For the text-containing cell, return its midpoint in (x, y) coordinate format. 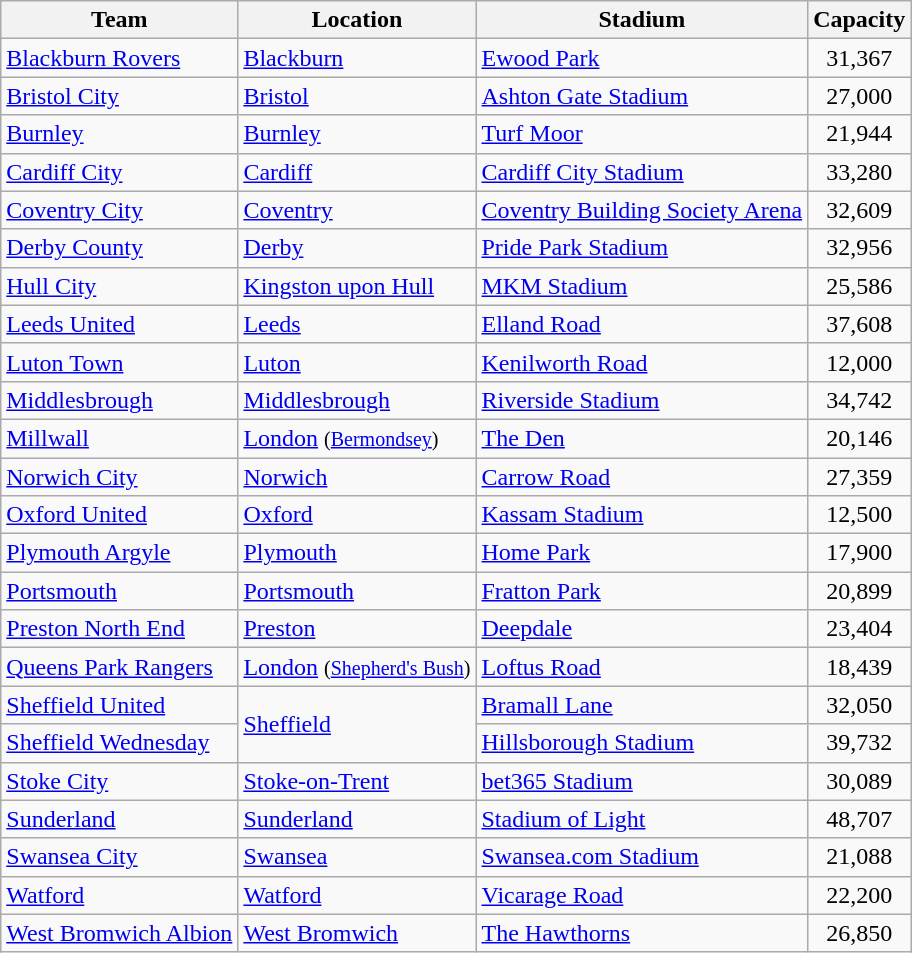
32,609 (860, 210)
Carrow Road (642, 477)
Loftus Road (642, 667)
37,608 (860, 324)
Millwall (120, 438)
West Bromwich (357, 933)
Deepdale (642, 629)
Hull City (120, 286)
34,742 (860, 400)
Capacity (860, 20)
Queens Park Rangers (120, 667)
12,000 (860, 362)
Sheffield Wednesday (120, 743)
Leeds United (120, 324)
Derby (357, 248)
39,732 (860, 743)
The Den (642, 438)
Preston (357, 629)
31,367 (860, 58)
The Hawthorns (642, 933)
Blackburn Rovers (120, 58)
Location (357, 20)
Coventry Building Society Arena (642, 210)
21,088 (860, 857)
Kassam Stadium (642, 515)
Hillsborough Stadium (642, 743)
West Bromwich Albion (120, 933)
Kenilworth Road (642, 362)
Luton (357, 362)
12,500 (860, 515)
Turf Moor (642, 134)
Bristol City (120, 96)
32,956 (860, 248)
17,900 (860, 553)
Plymouth Argyle (120, 553)
Norwich City (120, 477)
26,850 (860, 933)
Oxford (357, 515)
Cardiff City (120, 172)
Fratton Park (642, 591)
Blackburn (357, 58)
27,359 (860, 477)
22,200 (860, 895)
Riverside Stadium (642, 400)
London (Shepherd's Bush) (357, 667)
London (Bermondsey) (357, 438)
Swansea.com Stadium (642, 857)
Cardiff City Stadium (642, 172)
Kingston upon Hull (357, 286)
18,439 (860, 667)
Preston North End (120, 629)
Cardiff (357, 172)
20,146 (860, 438)
Ashton Gate Stadium (642, 96)
Stadium of Light (642, 819)
Bristol (357, 96)
21,944 (860, 134)
Swansea (357, 857)
Norwich (357, 477)
Vicarage Road (642, 895)
bet365 Stadium (642, 781)
32,050 (860, 705)
Stoke-on-Trent (357, 781)
Luton Town (120, 362)
33,280 (860, 172)
Derby County (120, 248)
Coventry (357, 210)
Ewood Park (642, 58)
Coventry City (120, 210)
Pride Park Stadium (642, 248)
Stadium (642, 20)
Plymouth (357, 553)
30,089 (860, 781)
Sheffield (357, 724)
48,707 (860, 819)
MKM Stadium (642, 286)
Swansea City (120, 857)
Team (120, 20)
Home Park (642, 553)
25,586 (860, 286)
Elland Road (642, 324)
Bramall Lane (642, 705)
Sheffield United (120, 705)
Leeds (357, 324)
Stoke City (120, 781)
23,404 (860, 629)
Oxford United (120, 515)
20,899 (860, 591)
27,000 (860, 96)
